Return (X, Y) of the center of cell containing provided text 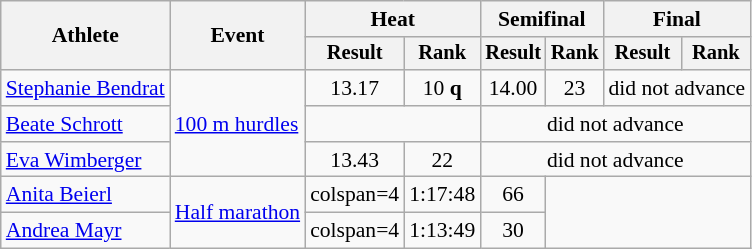
1:17:48 (442, 195)
13.43 (354, 160)
Event (238, 36)
10 q (442, 88)
Final (676, 19)
1:13:49 (442, 231)
30 (513, 231)
Anita Beierl (86, 195)
22 (442, 160)
Semifinal (542, 19)
Andrea Mayr (86, 231)
Beate Schrott (86, 124)
100 m hurdles (238, 124)
14.00 (513, 88)
Athlete (86, 36)
Stephanie Bendrat (86, 88)
13.17 (354, 88)
Heat (392, 19)
Eva Wimberger (86, 160)
66 (513, 195)
Half marathon (238, 212)
23 (575, 88)
